Return (X, Y) of the center of cell containing provided text 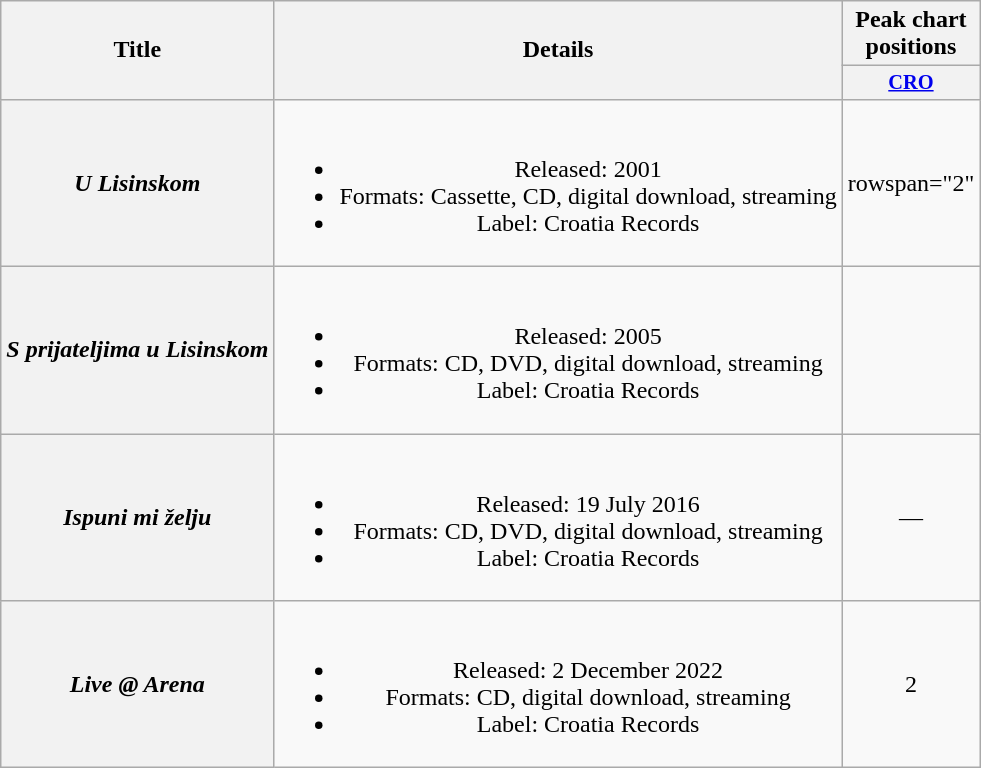
Released: 19 July 2016Formats: CD, DVD, digital download, streamingLabel: Croatia Records (558, 518)
Live @ Arena (138, 684)
S prijateljima u Lisinskom (138, 350)
Released: 2001Formats: Cassette, CD, digital download, streamingLabel: Croatia Records (558, 182)
U Lisinskom (138, 182)
Released: 2005Formats: CD, DVD, digital download, streamingLabel: Croatia Records (558, 350)
Peak chart positions (911, 34)
Ispuni mi želju (138, 518)
Details (558, 50)
Released: 2 December 2022Formats: CD, digital download, streamingLabel: Croatia Records (558, 684)
CRO (911, 83)
rowspan="2" (911, 182)
Title (138, 50)
— (911, 518)
2 (911, 684)
